Pinpoint the cell where the given text exists, returning its (x, y) midpoint coordinate. 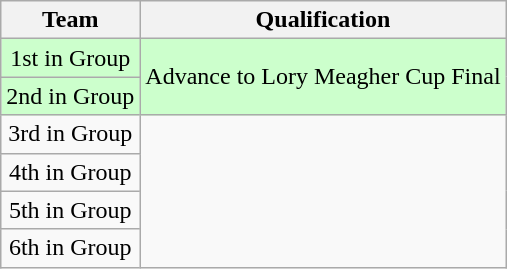
5th in Group (70, 210)
3rd in Group (70, 134)
Qualification (323, 20)
1st in Group (70, 58)
4th in Group (70, 172)
6th in Group (70, 248)
Team (70, 20)
Advance to Lory Meagher Cup Final (323, 77)
2nd in Group (70, 96)
